For the text-containing cell, return its midpoint in [x, y] coordinate format. 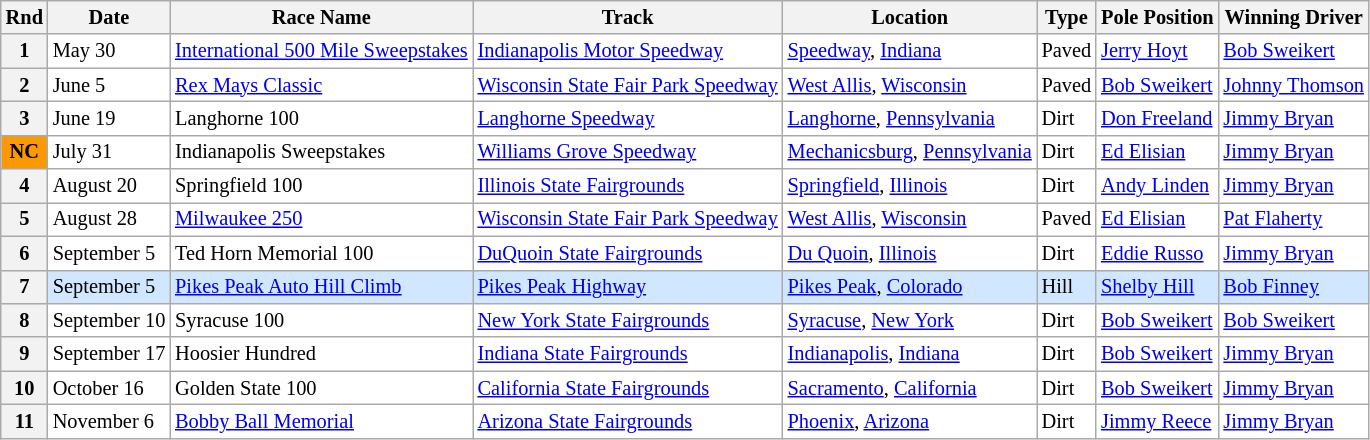
Du Quoin, Illinois [910, 253]
California State Fairgrounds [628, 388]
Rex Mays Classic [321, 85]
Johnny Thomson [1294, 85]
Langhorne 100 [321, 118]
Speedway, Indiana [910, 51]
International 500 Mile Sweepstakes [321, 51]
Indianapolis, Indiana [910, 354]
1 [24, 51]
Golden State 100 [321, 388]
Race Name [321, 17]
Jerry Hoyt [1157, 51]
Hoosier Hundred [321, 354]
Milwaukee 250 [321, 219]
Type [1067, 17]
11 [24, 421]
Andy Linden [1157, 186]
October 16 [109, 388]
Sacramento, California [910, 388]
Shelby Hill [1157, 287]
September 17 [109, 354]
May 30 [109, 51]
September 10 [109, 320]
Pat Flaherty [1294, 219]
6 [24, 253]
Eddie Russo [1157, 253]
10 [24, 388]
Pikes Peak Highway [628, 287]
July 31 [109, 152]
Arizona State Fairgrounds [628, 421]
Syracuse, New York [910, 320]
New York State Fairgrounds [628, 320]
Location [910, 17]
3 [24, 118]
Bob Finney [1294, 287]
Don Freeland [1157, 118]
Rnd [24, 17]
Pikes Peak, Colorado [910, 287]
Bobby Ball Memorial [321, 421]
DuQuoin State Fairgrounds [628, 253]
Pole Position [1157, 17]
8 [24, 320]
Mechanicsburg, Pennsylvania [910, 152]
June 5 [109, 85]
9 [24, 354]
NC [24, 152]
Williams Grove Speedway [628, 152]
June 19 [109, 118]
Winning Driver [1294, 17]
August 28 [109, 219]
Langhorne Speedway [628, 118]
7 [24, 287]
Ted Horn Memorial 100 [321, 253]
Indianapolis Motor Speedway [628, 51]
Track [628, 17]
5 [24, 219]
November 6 [109, 421]
Phoenix, Arizona [910, 421]
Springfield, Illinois [910, 186]
Syracuse 100 [321, 320]
Date [109, 17]
Langhorne, Pennsylvania [910, 118]
August 20 [109, 186]
Jimmy Reece [1157, 421]
Indiana State Fairgrounds [628, 354]
Illinois State Fairgrounds [628, 186]
Hill [1067, 287]
2 [24, 85]
4 [24, 186]
Pikes Peak Auto Hill Climb [321, 287]
Indianapolis Sweepstakes [321, 152]
Springfield 100 [321, 186]
